Scan for the cell matching the given text and deliver its (X, Y) coordinate at center. 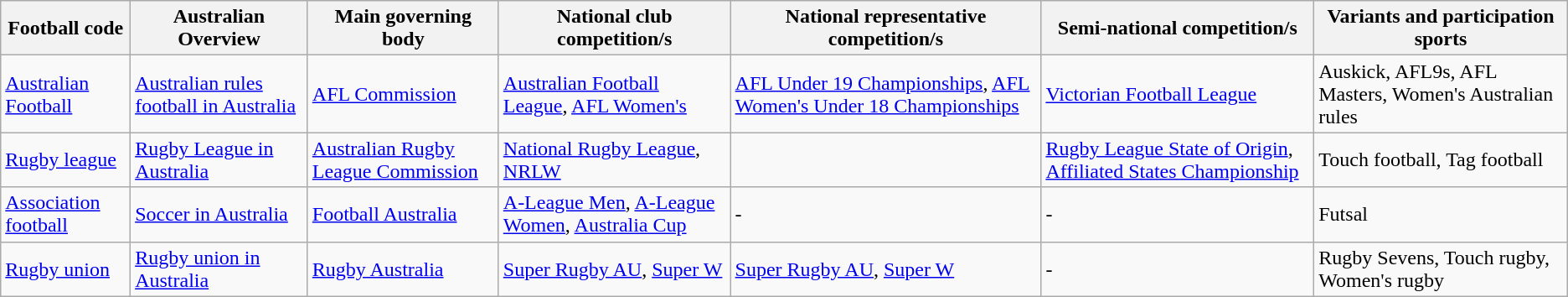
Australian Football (65, 94)
Main governing body (403, 29)
Rugby Sevens, Touch rugby, Women's rugby (1441, 268)
Variants and participation sports (1441, 29)
Australian rules football in Australia (219, 94)
Semi-national competition/s (1178, 29)
Association football (65, 215)
Futsal (1441, 215)
Rugby union (65, 268)
Australian Rugby League Commission (403, 159)
Rugby Australia (403, 268)
Rugby League in Australia (219, 159)
National club competition/s (615, 29)
Football code (65, 29)
Rugby league (65, 159)
Rugby League State of Origin, Affiliated States Championship (1178, 159)
National representative competition/s (886, 29)
AFL Commission (403, 94)
A-League Men, A-League Women, Australia Cup (615, 215)
AFL Under 19 Championships, AFL Women's Under 18 Championships (886, 94)
Victorian Football League (1178, 94)
Football Australia (403, 215)
National Rugby League, NRLW (615, 159)
Australian Football League, AFL Women's (615, 94)
Touch football, Tag football (1441, 159)
Soccer in Australia (219, 215)
Australian Overview (219, 29)
Rugby union in Australia (219, 268)
Auskick, AFL9s, AFL Masters, Women's Australian rules (1441, 94)
